Pinpoint the cell where the given text exists, returning its (X, Y) midpoint coordinate. 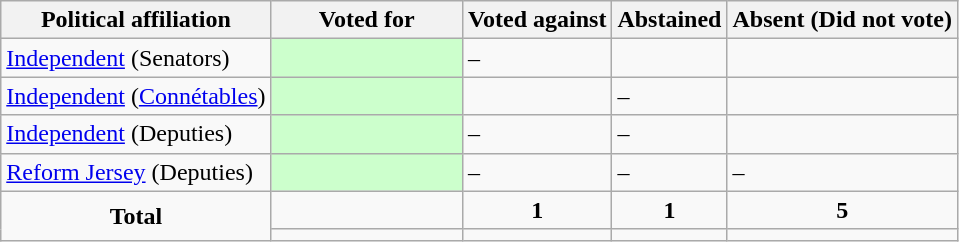
Reform Jersey (Deputies) (136, 172)
Voted for (366, 20)
Independent (Deputies) (136, 134)
Independent (Senators) (136, 58)
Political affiliation (136, 20)
5 (842, 210)
Voted against (537, 20)
Independent (Connétables) (136, 96)
Total (136, 216)
Abstained (670, 20)
Absent (Did not vote) (842, 20)
